Return the [X, Y] coordinate for the center point of the cell that contains the specified text.  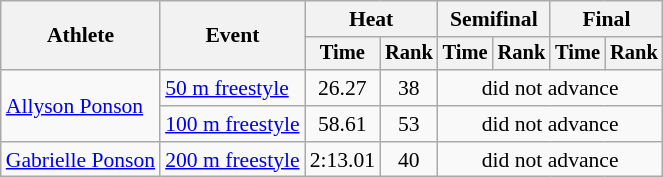
38 [409, 88]
50 m freestyle [232, 88]
Heat [372, 19]
26.27 [342, 88]
Semifinal [494, 19]
100 m freestyle [232, 124]
Final [606, 19]
58.61 [342, 124]
Allyson Ponson [80, 106]
53 [409, 124]
Athlete [80, 36]
Event [232, 36]
